Extract the (x, y) coordinate from the center of the cell holding the provided text.  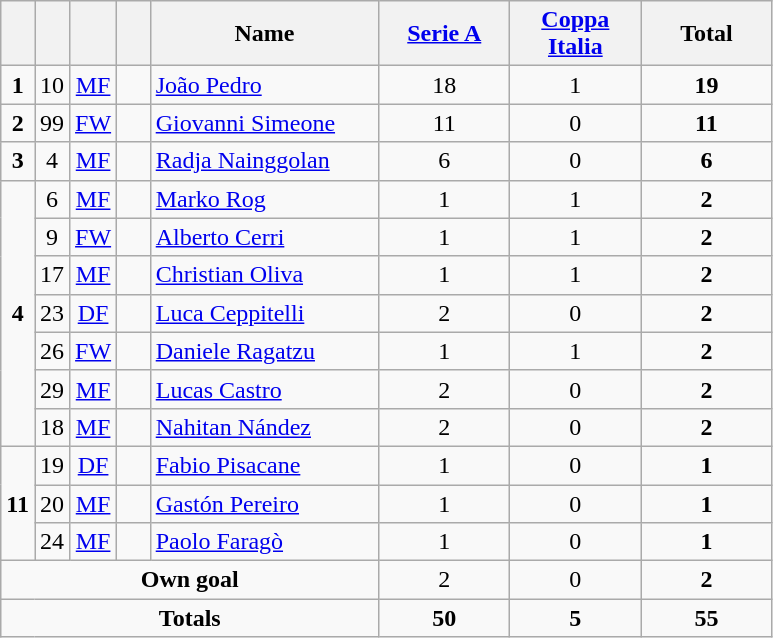
9 (52, 237)
55 (706, 618)
Marko Rog (264, 199)
Giovanni Simeone (264, 123)
3 (18, 161)
Luca Ceppitelli (264, 313)
Christian Oliva (264, 275)
Coppa Italia (576, 34)
26 (52, 351)
Paolo Faragò (264, 542)
Gastón Pereiro (264, 503)
17 (52, 275)
Totals (190, 618)
Alberto Cerri (264, 237)
Radja Nainggolan (264, 161)
Serie A (444, 34)
Nahitan Nández (264, 427)
Fabio Pisacane (264, 465)
5 (576, 618)
Daniele Ragatzu (264, 351)
10 (52, 85)
Lucas Castro (264, 389)
23 (52, 313)
Own goal (190, 580)
24 (52, 542)
Total (706, 34)
50 (444, 618)
João Pedro (264, 85)
20 (52, 503)
Name (264, 34)
99 (52, 123)
29 (52, 389)
